Scan for the cell matching the given text and deliver its (x, y) coordinate at center. 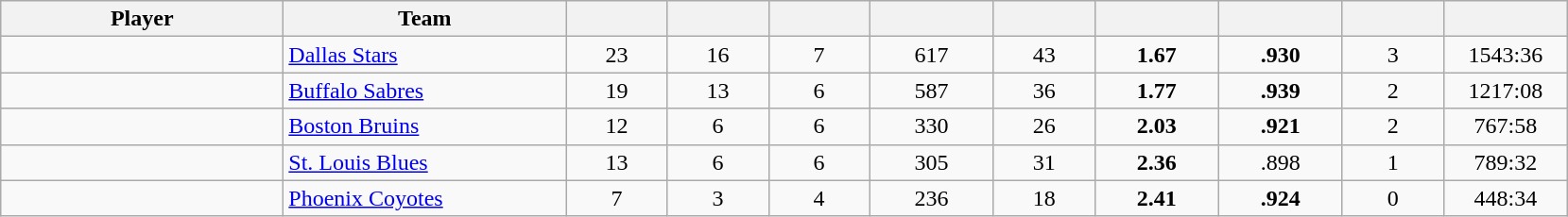
1217:08 (1505, 91)
Buffalo Sabres (425, 91)
43 (1043, 55)
Team (425, 19)
.930 (1280, 55)
2.41 (1157, 198)
617 (932, 55)
Dallas Stars (425, 55)
448:34 (1505, 198)
Phoenix Coyotes (425, 198)
.921 (1280, 126)
1.67 (1157, 55)
330 (932, 126)
1.77 (1157, 91)
St. Louis Blues (425, 162)
26 (1043, 126)
1543:36 (1505, 55)
23 (616, 55)
19 (616, 91)
789:32 (1505, 162)
.898 (1280, 162)
16 (718, 55)
.924 (1280, 198)
.939 (1280, 91)
4 (818, 198)
Player (142, 19)
31 (1043, 162)
Boston Bruins (425, 126)
305 (932, 162)
0 (1393, 198)
18 (1043, 198)
12 (616, 126)
2.03 (1157, 126)
36 (1043, 91)
767:58 (1505, 126)
2.36 (1157, 162)
587 (932, 91)
1 (1393, 162)
236 (932, 198)
